Provide the (X, Y) coordinate of the cell's center where the given text is located.  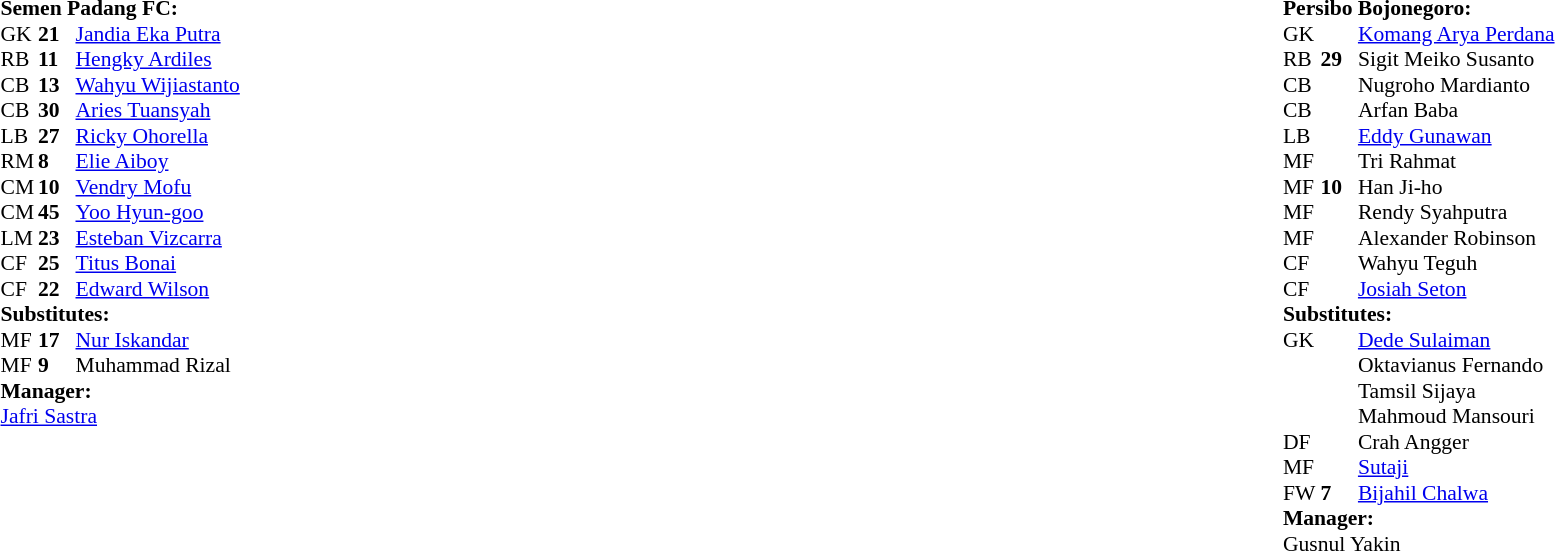
17 (57, 340)
45 (57, 213)
Bijahil Chalwa (1456, 493)
21 (57, 34)
9 (57, 365)
Tri Rahmat (1456, 161)
Yoo Hyun-goo (158, 213)
Sutaji (1456, 467)
Muhammad Rizal (158, 365)
DF (1302, 442)
Ricky Ohorella (158, 136)
8 (57, 161)
13 (57, 85)
Crah Angger (1456, 442)
23 (57, 238)
RM (19, 161)
Arfan Baba (1456, 111)
7 (1339, 493)
Josiah Seton (1456, 289)
Nur Iskandar (158, 340)
27 (57, 136)
Nugroho Mardianto (1456, 85)
Komang Arya Perdana (1456, 34)
Esteban Vizcarra (158, 238)
Tamsil Sijaya (1456, 391)
Rendy Syahputra (1456, 213)
Aries Tuansyah (158, 111)
FW (1302, 493)
Eddy Gunawan (1456, 136)
Oktavianus Fernando (1456, 365)
25 (57, 263)
Alexander Robinson (1456, 238)
30 (57, 111)
Wahyu Teguh (1456, 263)
Mahmoud Mansouri (1456, 417)
Wahyu Wijiastanto (158, 85)
Jandia Eka Putra (158, 34)
Elie Aiboy (158, 161)
Jafri Sastra (120, 417)
29 (1339, 59)
Titus Bonai (158, 263)
LM (19, 238)
Edward Wilson (158, 289)
22 (57, 289)
Sigit Meiko Susanto (1456, 59)
Vendry Mofu (158, 187)
11 (57, 59)
Han Ji-ho (1456, 187)
Dede Sulaiman (1456, 340)
Hengky Ardiles (158, 59)
